From the cell containing the given text, extract its center point as [x, y] coordinate. 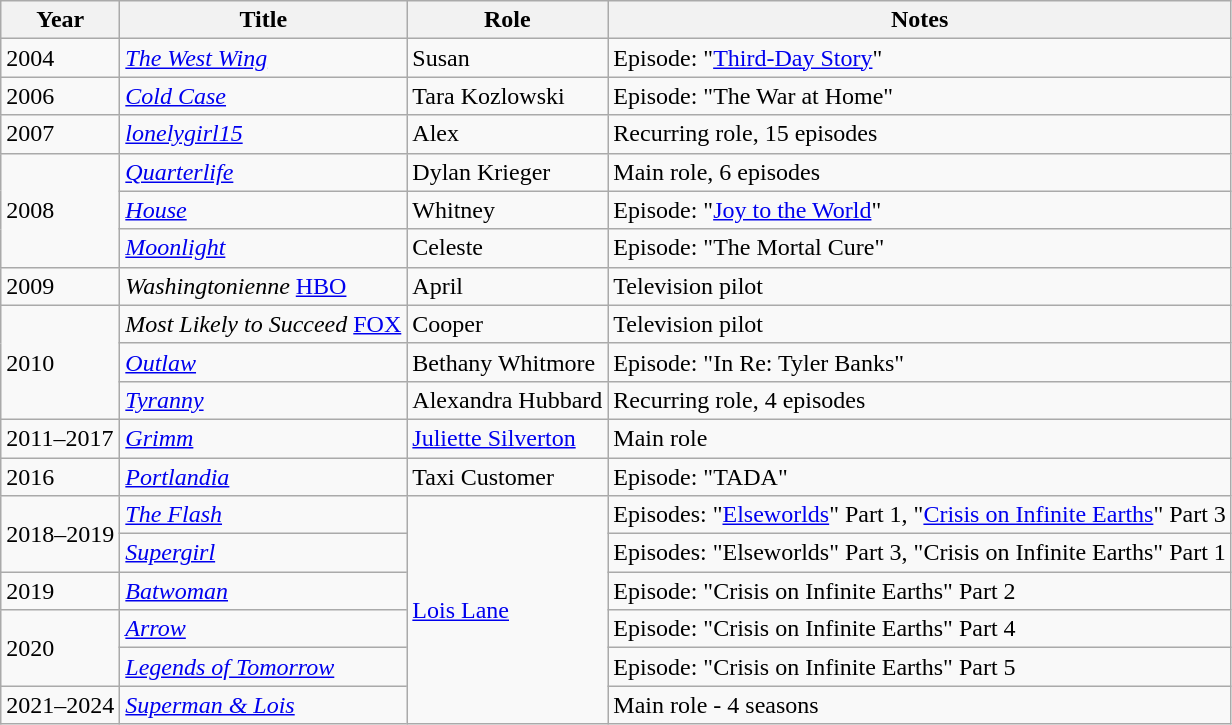
Lois Lane [508, 610]
2008 [60, 210]
Episode: "TADA" [920, 477]
Episode: "The Mortal Cure" [920, 248]
The Flash [264, 515]
Washingtonienne HBO [264, 286]
Tyranny [264, 400]
2004 [60, 58]
Title [264, 20]
Episode: "In Re: Tyler Banks" [920, 362]
Cooper [508, 324]
Supergirl [264, 553]
Batwoman [264, 591]
Portlandia [264, 477]
Notes [920, 20]
Juliette Silverton [508, 438]
Tara Kozlowski [508, 96]
Episode: "Crisis on Infinite Earths" Part 5 [920, 667]
Main role, 6 episodes [920, 172]
2011–2017 [60, 438]
Alex [508, 134]
Main role [920, 438]
2006 [60, 96]
2009 [60, 286]
Episode: "Crisis on Infinite Earths" Part 2 [920, 591]
lonelygirl15 [264, 134]
Year [60, 20]
Episode: "Joy to the World" [920, 210]
Superman & Lois [264, 705]
Episodes: "Elseworlds" Part 3, "Crisis on Infinite Earths" Part 1 [920, 553]
Taxi Customer [508, 477]
2018–2019 [60, 534]
Bethany Whitmore [508, 362]
Alexandra Hubbard [508, 400]
2007 [60, 134]
Role [508, 20]
Moonlight [264, 248]
2016 [60, 477]
Episodes: "Elseworlds" Part 1, "Crisis on Infinite Earths" Part 3 [920, 515]
Outlaw [264, 362]
Grimm [264, 438]
April [508, 286]
Arrow [264, 629]
House [264, 210]
Recurring role, 4 episodes [920, 400]
Most Likely to Succeed FOX [264, 324]
Recurring role, 15 episodes [920, 134]
Whitney [508, 210]
Episode: "The War at Home" [920, 96]
2021–2024 [60, 705]
Episode: "Crisis on Infinite Earths" Part 4 [920, 629]
Episode: "Third-Day Story" [920, 58]
Cold Case [264, 96]
Main role - 4 seasons [920, 705]
Susan [508, 58]
2010 [60, 362]
Quarterlife [264, 172]
The West Wing [264, 58]
Legends of Tomorrow [264, 667]
2020 [60, 648]
2019 [60, 591]
Celeste [508, 248]
Dylan Krieger [508, 172]
